From the cell containing the given text, extract its center point as (x, y) coordinate. 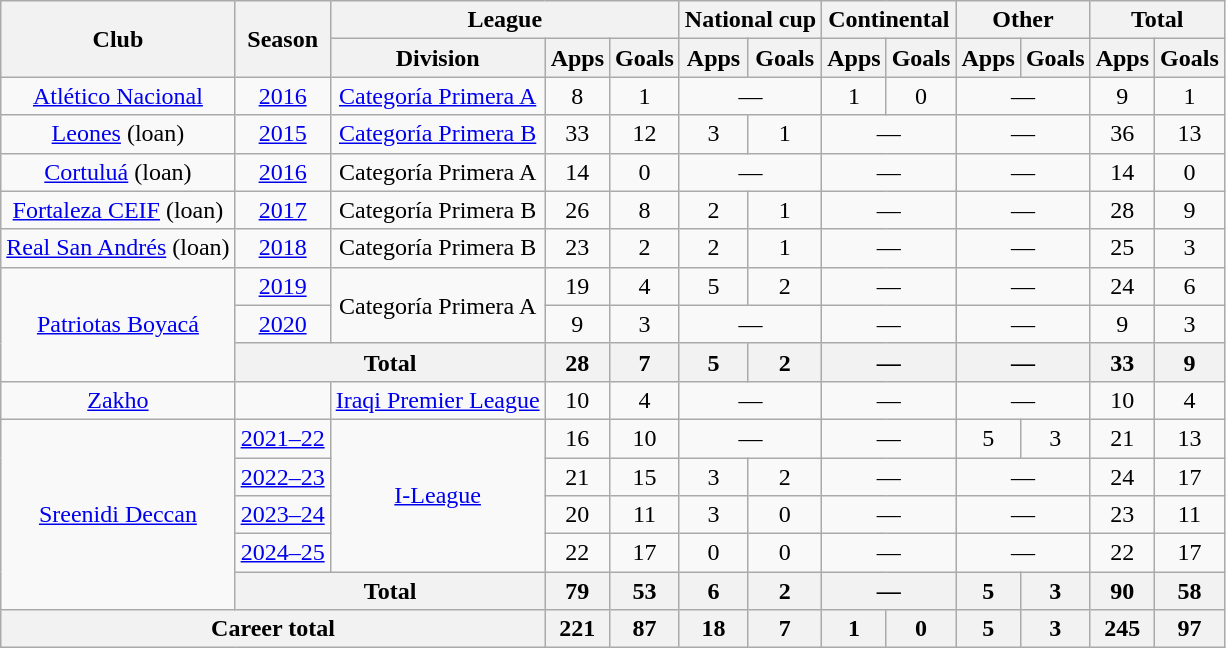
2022–23 (282, 477)
12 (645, 134)
2023–24 (282, 515)
245 (1122, 629)
16 (577, 438)
Sreenidi Deccan (118, 514)
Cortuluá (loan) (118, 172)
2024–25 (282, 553)
19 (577, 286)
87 (645, 629)
2021–22 (282, 438)
Real San Andrés (loan) (118, 248)
Iraqi Premier League (438, 400)
Continental (889, 20)
Club (118, 39)
36 (1122, 134)
National cup (750, 20)
League (504, 20)
15 (645, 477)
Patriotas Boyacá (118, 324)
Other (1023, 20)
Zakho (118, 400)
Leones (loan) (118, 134)
2018 (282, 248)
Season (282, 39)
25 (1122, 248)
58 (1190, 591)
18 (713, 629)
2019 (282, 286)
2020 (282, 324)
79 (577, 591)
2017 (282, 210)
97 (1190, 629)
53 (645, 591)
Career total (273, 629)
Fortaleza CEIF (loan) (118, 210)
I-League (438, 495)
Division (438, 58)
90 (1122, 591)
26 (577, 210)
Atlético Nacional (118, 96)
2015 (282, 134)
20 (577, 515)
221 (577, 629)
